Return [X, Y] of the center of cell containing provided text 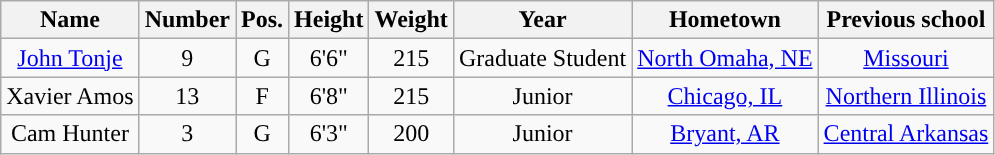
Previous school [906, 20]
6'6" [329, 58]
Northern Illinois [906, 96]
Pos. [262, 20]
Xavier Amos [70, 96]
9 [187, 58]
Height [329, 20]
6'8" [329, 96]
Bryant, AR [725, 134]
13 [187, 96]
Central Arkansas [906, 134]
200 [411, 134]
F [262, 96]
Number [187, 20]
Graduate Student [542, 58]
6'3" [329, 134]
Missouri [906, 58]
North Omaha, NE [725, 58]
Cam Hunter [70, 134]
Hometown [725, 20]
Chicago, IL [725, 96]
Name [70, 20]
3 [187, 134]
Weight [411, 20]
Year [542, 20]
John Tonje [70, 58]
